Determine the (X, Y) coordinate at the center of the cell enclosing the given text.  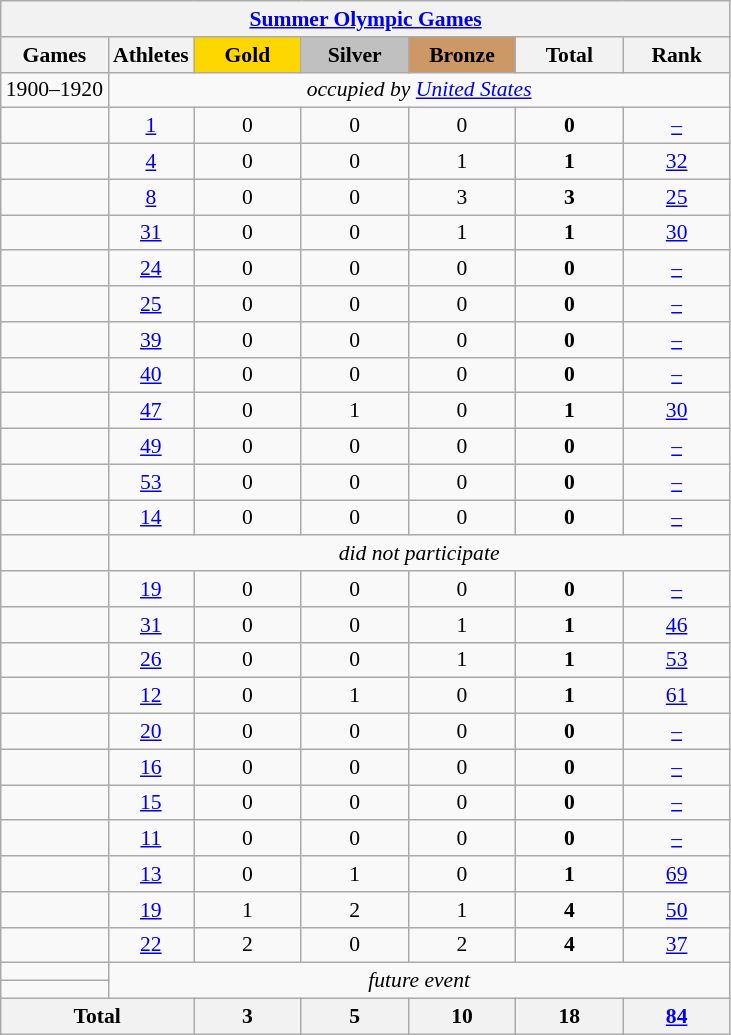
Bronze (462, 55)
69 (676, 874)
Summer Olympic Games (366, 19)
14 (151, 518)
5 (354, 1017)
24 (151, 269)
50 (676, 910)
8 (151, 197)
11 (151, 839)
Rank (676, 55)
39 (151, 340)
47 (151, 411)
46 (676, 625)
Gold (248, 55)
12 (151, 696)
61 (676, 696)
Athletes (151, 55)
13 (151, 874)
occupied by United States (419, 90)
16 (151, 767)
20 (151, 732)
15 (151, 803)
10 (462, 1017)
84 (676, 1017)
49 (151, 447)
32 (676, 162)
18 (570, 1017)
37 (676, 945)
26 (151, 660)
future event (419, 981)
Silver (354, 55)
22 (151, 945)
40 (151, 375)
1900–1920 (54, 90)
did not participate (419, 554)
Games (54, 55)
